Find where the given text appears and provide that cell's center as [X, Y] coordinate. 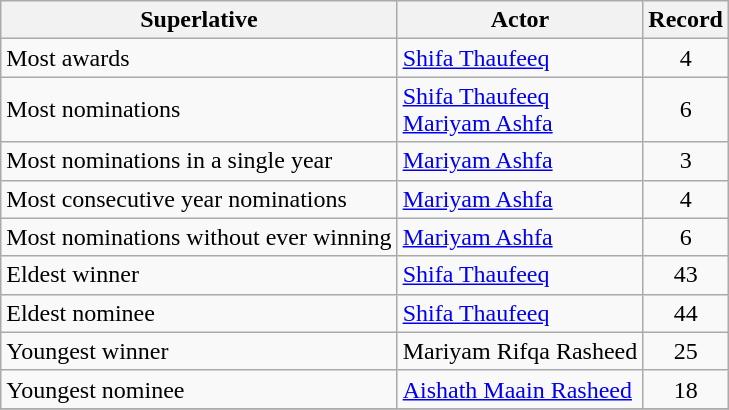
18 [686, 389]
Most nominations in a single year [199, 161]
Mariyam Rifqa Rasheed [520, 351]
Most nominations without ever winning [199, 237]
Record [686, 20]
Youngest nominee [199, 389]
Eldest winner [199, 275]
Most consecutive year nominations [199, 199]
Actor [520, 20]
44 [686, 313]
Youngest winner [199, 351]
Shifa ThaufeeqMariyam Ashfa [520, 110]
Superlative [199, 20]
43 [686, 275]
Most nominations [199, 110]
25 [686, 351]
Most awards [199, 58]
Aishath Maain Rasheed [520, 389]
Eldest nominee [199, 313]
3 [686, 161]
